Output the [x, y] coordinate of the center of the cell containing the given text.  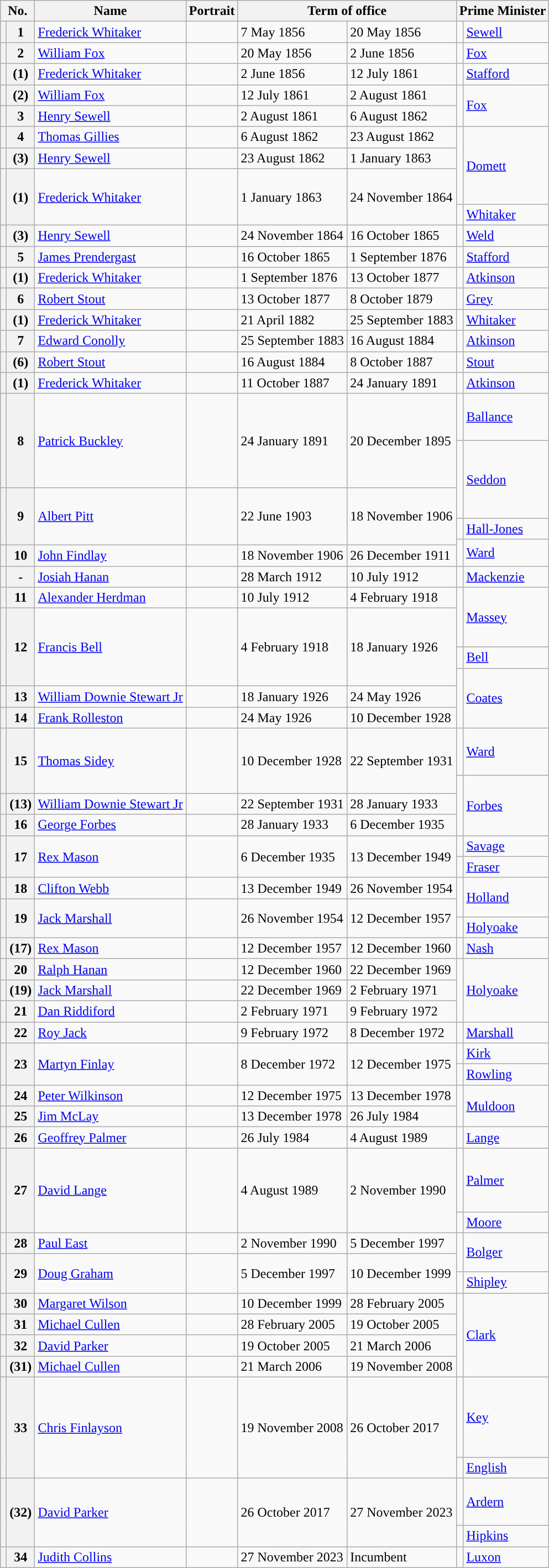
1 [21, 32]
Clifton Webb [111, 888]
Kirk [506, 1054]
Holland [506, 897]
19 [21, 918]
Seddon [506, 480]
22 [21, 1033]
16 [21, 825]
17 [21, 856]
18 [21, 888]
Peter Wilkinson [111, 1096]
32 [21, 1345]
28 [21, 1243]
Chris Finlayson [111, 1428]
Forbes [506, 806]
(31) [21, 1366]
8 [21, 441]
English [506, 1468]
7 [21, 341]
20 December 1895 [402, 441]
Geoffrey Palmer [111, 1138]
Prime Minister [503, 11]
Muldoon [506, 1106]
Mackenzie [506, 576]
Margaret Wilson [111, 1303]
2 [21, 53]
Jim McLay [111, 1117]
(13) [21, 804]
Ballance [506, 417]
11 [21, 598]
15 [21, 761]
12 [21, 648]
Josiah Hanan [111, 576]
No. [18, 11]
21 [21, 1011]
21 April 1882 [292, 320]
Clark [506, 1335]
Weld [506, 236]
7 May 1856 [292, 32]
- [21, 576]
Roy Jack [111, 1033]
3 [21, 116]
Fraser [506, 867]
29 [21, 1273]
Key [506, 1417]
Judith Collins [111, 1557]
26 December 1911 [402, 555]
Rowling [506, 1075]
11 October 1887 [292, 383]
Thomas Sidey [111, 761]
Moore [506, 1222]
Luxon [506, 1557]
George Forbes [111, 825]
Dan Riddiford [111, 1011]
Francis Bell [111, 648]
Portrait [212, 11]
25 [21, 1117]
10 [21, 555]
Lange [506, 1138]
22 June 1903 [292, 517]
Coates [506, 698]
Shipley [506, 1282]
Thomas Gillies [111, 137]
Ardern [506, 1502]
Term of office [347, 11]
(17) [21, 948]
6 [21, 299]
Bell [506, 657]
Bolger [506, 1252]
Patrick Buckley [111, 441]
(19) [21, 990]
Hall-Jones [506, 529]
David Lange [111, 1190]
31 [21, 1324]
(6) [21, 362]
Nash [506, 948]
Albert Pitt [111, 517]
Grey [506, 299]
James Prendergast [111, 257]
Hipkins [506, 1536]
5 [21, 257]
Domett [506, 165]
8 October 1887 [402, 362]
Name [111, 11]
24 [21, 1096]
John Findlay [111, 555]
Stout [506, 362]
33 [21, 1428]
(32) [21, 1513]
4 [21, 137]
Savage [506, 846]
23 [21, 1064]
Massey [506, 617]
Frank Rolleston [111, 718]
Alexander Herdman [111, 598]
26 [21, 1138]
9 [21, 517]
Paul East [111, 1243]
Sewell [506, 32]
Marshall [506, 1033]
Edward Conolly [111, 341]
8 October 1879 [402, 299]
Palmer [506, 1180]
Incumbent [402, 1557]
13 [21, 697]
34 [21, 1557]
30 [21, 1303]
Martyn Finlay [111, 1064]
Ralph Hanan [111, 969]
14 [21, 718]
Doug Graham [111, 1273]
20 [21, 969]
28 March 1912 [292, 576]
27 [21, 1190]
(2) [21, 95]
